Identify which cell holds the provided text, then report its [x, y] central coordinate. 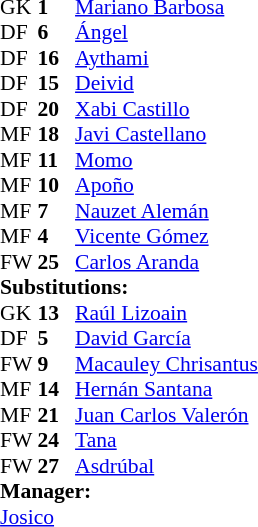
Manager: [129, 491]
Javi Castellano [166, 135]
Apoño [166, 185]
Nauzet Alemán [166, 211]
GK [19, 313]
Raúl Lizoain [166, 313]
Deivid [166, 83]
20 [57, 109]
7 [57, 211]
Macauley Chrisantus [166, 364]
5 [57, 339]
Carlos Aranda [166, 262]
Hernán Santana [166, 389]
14 [57, 389]
Substitutions: [129, 287]
11 [57, 160]
10 [57, 185]
27 [57, 466]
13 [57, 313]
21 [57, 415]
Aythami [166, 58]
4 [57, 237]
Asdrúbal [166, 466]
David García [166, 339]
25 [57, 262]
24 [57, 441]
Vicente Gómez [166, 237]
9 [57, 364]
Ángel [166, 33]
Momo [166, 160]
Tana [166, 441]
Juan Carlos Valerón [166, 415]
15 [57, 83]
6 [57, 33]
18 [57, 135]
Xabi Castillo [166, 109]
16 [57, 58]
